Provide the [x, y] coordinate of the cell's center where the given text is located.  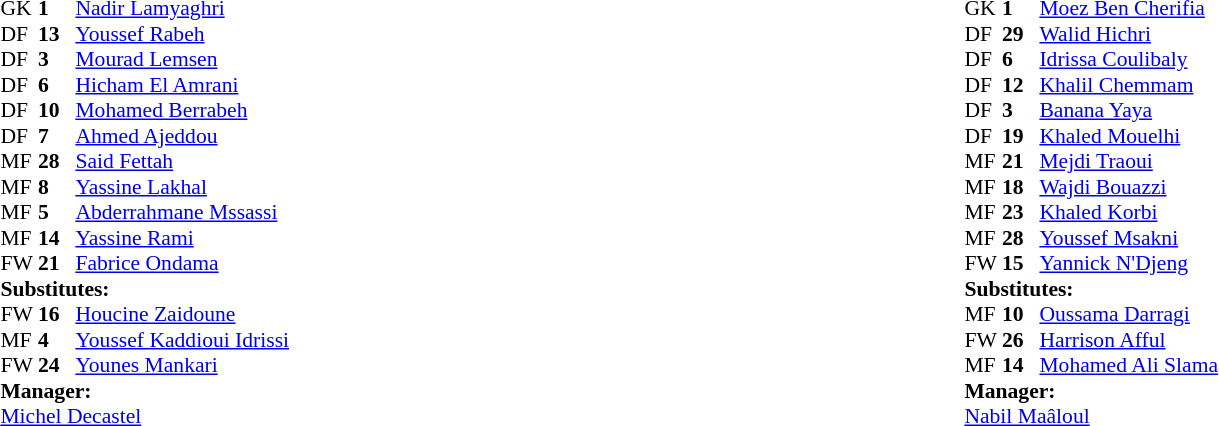
Khaled Korbi [1128, 213]
Harrison Afful [1128, 340]
Youssef Msakni [1128, 238]
Idrissa Coulibaly [1128, 59]
5 [57, 213]
Youssef Kaddioui Idrissi [182, 340]
Ahmed Ajeddou [182, 136]
Mourad Lemsen [182, 59]
26 [1021, 340]
19 [1021, 136]
Younes Mankari [182, 365]
Walid Hichri [1128, 34]
Yassine Lakhal [182, 187]
Abderrahmane Mssassi [182, 213]
Hicham El Amrani [182, 85]
16 [57, 315]
13 [57, 34]
Khaled Mouelhi [1128, 136]
18 [1021, 187]
Mohamed Ali Slama [1128, 365]
8 [57, 187]
15 [1021, 263]
Khalil Chemmam [1128, 85]
12 [1021, 85]
Mejdi Traoui [1128, 161]
Banana Yaya [1128, 111]
Yannick N'Djeng [1128, 263]
Wajdi Bouazzi [1128, 187]
4 [57, 340]
7 [57, 136]
Said Fettah [182, 161]
Youssef Rabeh [182, 34]
Mohamed Berrabeh [182, 111]
Houcine Zaidoune [182, 315]
29 [1021, 34]
Fabrice Ondama [182, 263]
24 [57, 365]
Yassine Rami [182, 238]
Oussama Darragi [1128, 315]
23 [1021, 213]
